Provide the (x, y) coordinate of the cell's center where the given text is located.  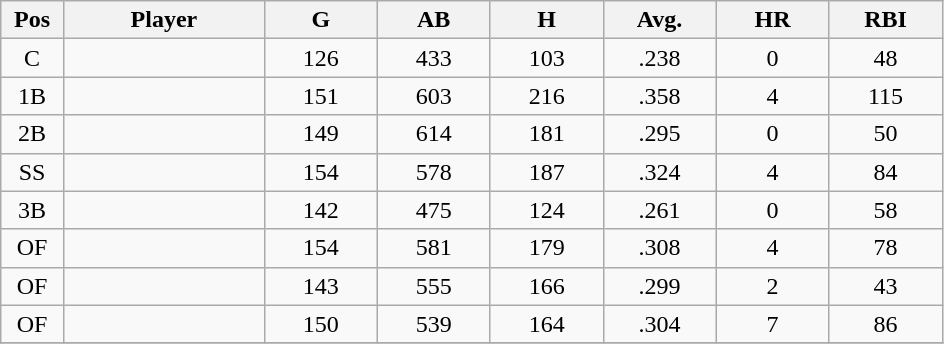
3B (32, 210)
78 (886, 248)
Avg. (660, 20)
Pos (32, 20)
143 (320, 286)
.261 (660, 210)
603 (434, 96)
.358 (660, 96)
181 (546, 134)
58 (886, 210)
G (320, 20)
539 (434, 324)
115 (886, 96)
48 (886, 58)
150 (320, 324)
SS (32, 172)
.308 (660, 248)
166 (546, 286)
216 (546, 96)
142 (320, 210)
.304 (660, 324)
.295 (660, 134)
84 (886, 172)
149 (320, 134)
433 (434, 58)
2B (32, 134)
103 (546, 58)
1B (32, 96)
7 (772, 324)
.324 (660, 172)
581 (434, 248)
AB (434, 20)
RBI (886, 20)
Player (164, 20)
475 (434, 210)
126 (320, 58)
C (32, 58)
124 (546, 210)
187 (546, 172)
151 (320, 96)
614 (434, 134)
578 (434, 172)
HR (772, 20)
43 (886, 286)
164 (546, 324)
H (546, 20)
.299 (660, 286)
50 (886, 134)
555 (434, 286)
2 (772, 286)
179 (546, 248)
.238 (660, 58)
86 (886, 324)
